Determine the [X, Y] coordinate at the center of the cell enclosing the given text.  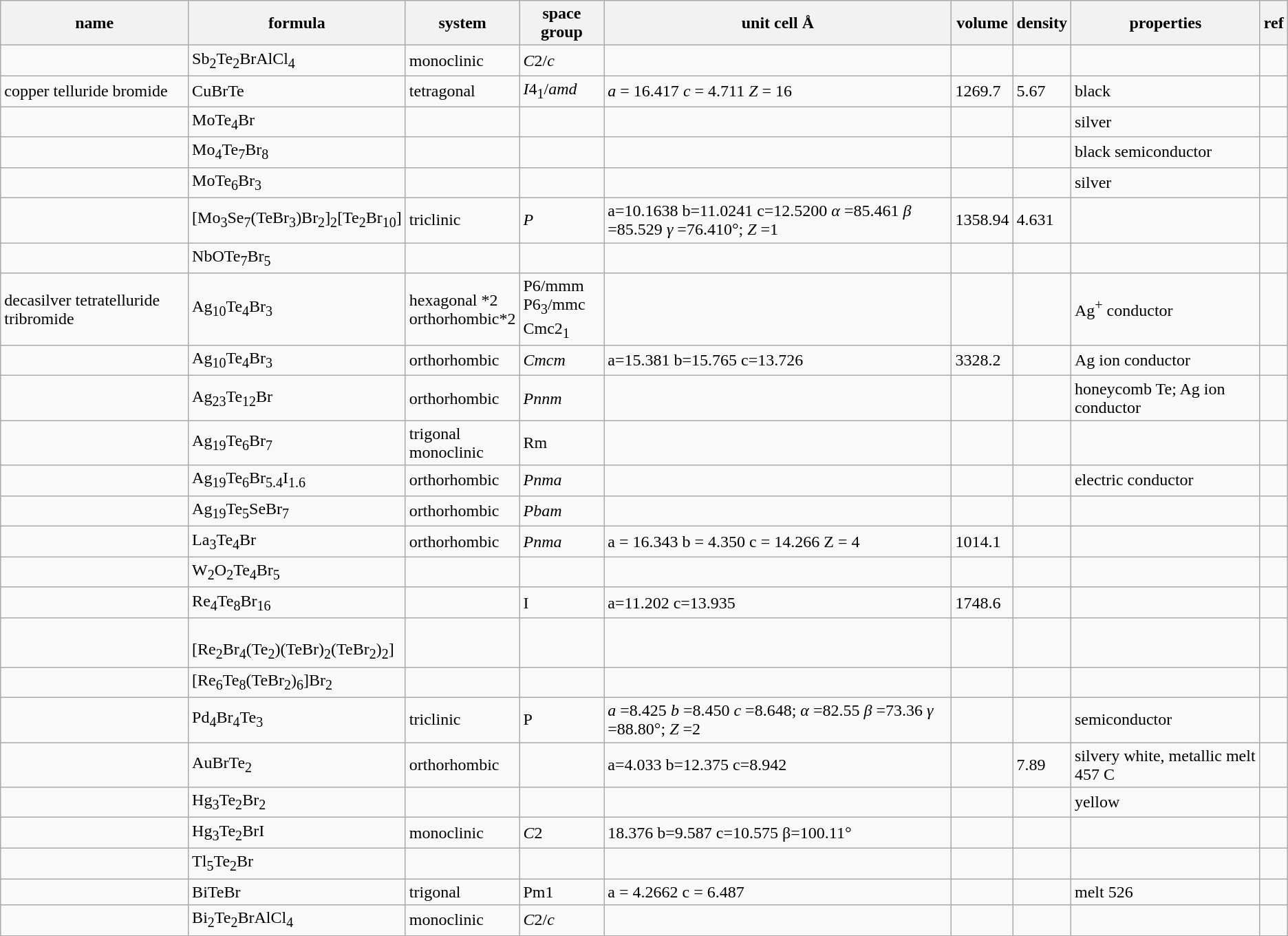
decasilver tetratelluride tribromide [95, 310]
Tl5Te2Br [297, 863]
1748.6 [983, 602]
Ag19Te6Br7 [297, 443]
Ag ion conductor [1166, 361]
MoTe4Br [297, 121]
5.67 [1042, 91]
tetragonal [462, 91]
a=15.381 b=15.765 c=13.726 [777, 361]
a =8.425 b =8.450 c =8.648; α =82.55 β =73.36 γ =88.80°; Z =2 [777, 720]
CuBrTe [297, 91]
W2O2Te4Br5 [297, 572]
volume [983, 23]
BiTeBr [297, 892]
Hg3Te2Br2 [297, 802]
Rm [561, 443]
Sb2Te2BrAlCl4 [297, 61]
unit cell Å [777, 23]
P6/mmmP63/mmcCmc21 [561, 310]
yellow [1166, 802]
a = 16.343 b = 4.350 c = 14.266 Z = 4 [777, 542]
trigonal [462, 892]
a=10.1638 b=11.0241 c=12.5200 α =85.461 β =85.529 γ =76.410°; Z =1 [777, 220]
a=11.202 c=13.935 [777, 602]
MoTe6Br3 [297, 182]
density [1042, 23]
electric conductor [1166, 480]
Cmcm [561, 361]
black semiconductor [1166, 152]
hexagonal *2orthorhombic*2 [462, 310]
name [95, 23]
I41/amd [561, 91]
Bi2Te2BrAlCl4 [297, 920]
space group [561, 23]
La3Te4Br [297, 542]
formula [297, 23]
melt 526 [1166, 892]
[Mo3Se7(TeBr3)Br2]2[Te2Br10] [297, 220]
trigonalmonoclinic [462, 443]
Hg3Te2BrI [297, 833]
7.89 [1042, 764]
Ag19Te5SeBr7 [297, 511]
a = 4.2662 c = 6.487 [777, 892]
Pm1 [561, 892]
1014.1 [983, 542]
Pnnm [561, 398]
Ag+ conductor [1166, 310]
3328.2 [983, 361]
I [561, 602]
honeycomb Te; Ag ion conductor [1166, 398]
black [1166, 91]
[Re2Br4(Te2)(TeBr)2(TeBr2)2] [297, 643]
semiconductor [1166, 720]
a = 16.417 c = 4.711 Z = 16 [777, 91]
1269.7 [983, 91]
Mo4Te7Br8 [297, 152]
NbOTe7Br5 [297, 258]
a=4.033 b=12.375 c=8.942 [777, 764]
system [462, 23]
Ag23Te12Br [297, 398]
copper telluride bromide [95, 91]
Re4Te8Br16 [297, 602]
1358.94 [983, 220]
Ag19Te6Br5.4I1.6 [297, 480]
18.376 b=9.587 c=10.575 β=100.11° [777, 833]
4.631 [1042, 220]
AuBrTe2 [297, 764]
[Re6Te8(TeBr2)6]Br2 [297, 682]
Pd4Br4Te3 [297, 720]
silvery white, metallic melt 457 C [1166, 764]
C2 [561, 833]
Pbam [561, 511]
properties [1166, 23]
ref [1274, 23]
